Determine the (X, Y) coordinate at the center of the cell enclosing the given text.  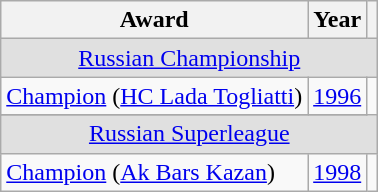
Champion (Ak Bars Kazan) (154, 172)
Champion (HC Lada Togliatti) (154, 96)
1998 (338, 172)
Year (338, 20)
Russian Championship (190, 58)
1996 (338, 96)
Award (154, 20)
Russian Superleague (190, 134)
